Determine the [X, Y] coordinate at the center of the cell enclosing the given text.  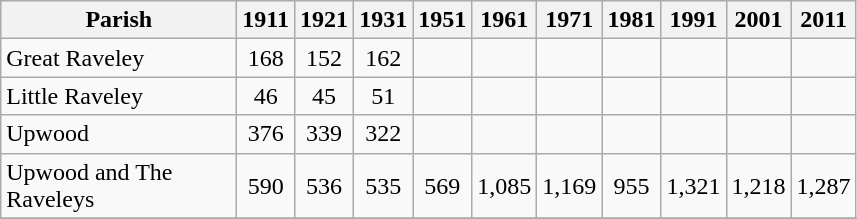
1,287 [824, 186]
162 [384, 58]
51 [384, 96]
569 [442, 186]
1,218 [758, 186]
1951 [442, 20]
1981 [632, 20]
Parish [119, 20]
2001 [758, 20]
1931 [384, 20]
168 [266, 58]
376 [266, 134]
152 [324, 58]
Little Raveley [119, 96]
Upwood and The Raveleys [119, 186]
1,321 [694, 186]
Upwood [119, 134]
Great Raveley [119, 58]
535 [384, 186]
1921 [324, 20]
1971 [570, 20]
536 [324, 186]
45 [324, 96]
1,169 [570, 186]
1911 [266, 20]
322 [384, 134]
590 [266, 186]
955 [632, 186]
339 [324, 134]
2011 [824, 20]
1991 [694, 20]
1961 [504, 20]
46 [266, 96]
1,085 [504, 186]
